Detect which cell encompasses the target text, then output its [X, Y] center coordinate. 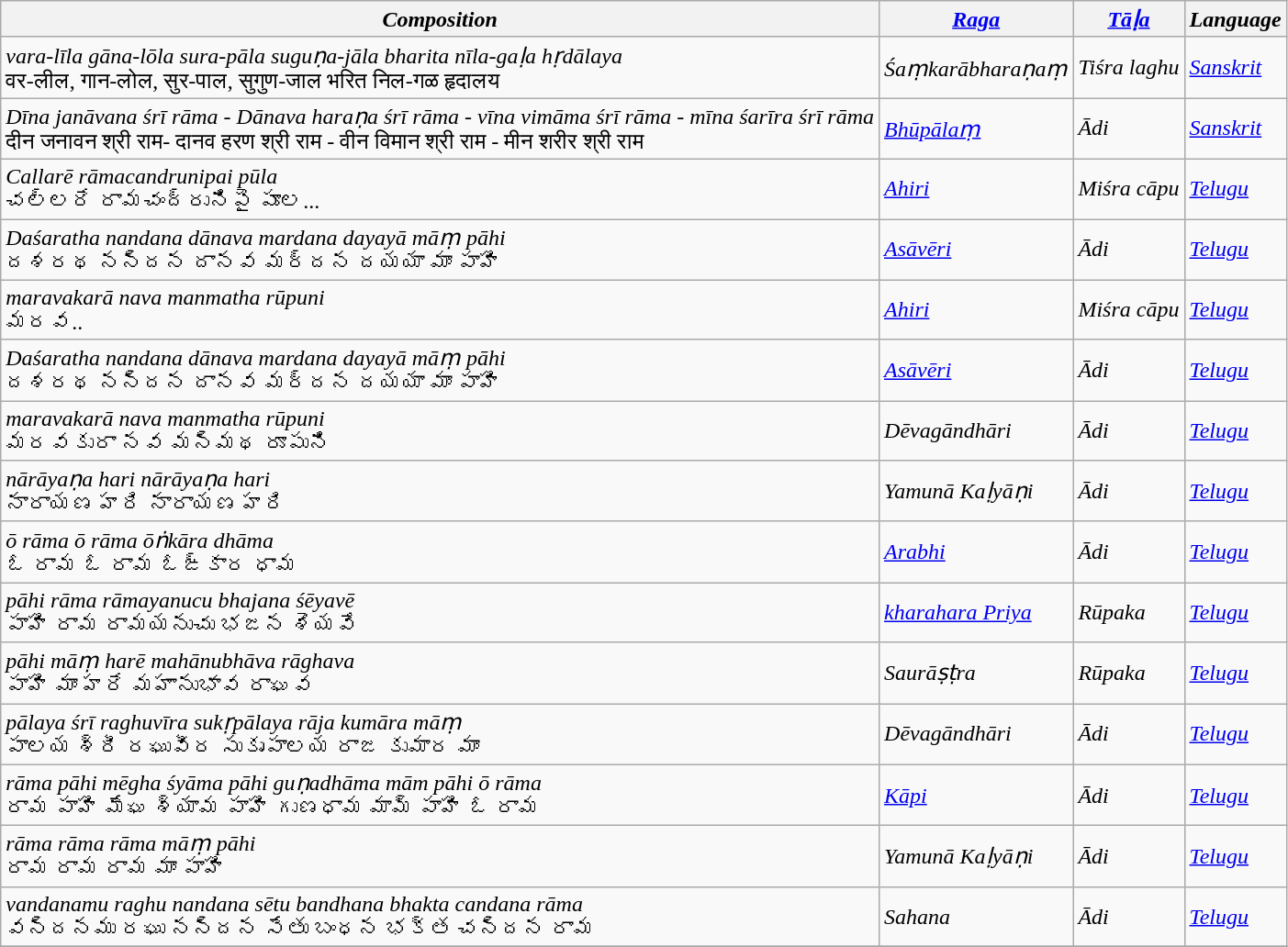
Callarē rāmacandrunipai pūlaచల్లరే రామచంద్రునిపై పూల... [441, 189]
maravakarā nava manmatha rūpuniమరవ.. [441, 310]
Language [1236, 19]
pālaya śrī raghuvīra sukṛpālaya rāja kumāra māṃపాలయ శ్రీ రఘువీర సుకృపాలయ రాజ కుమార మాం [441, 734]
Composition [441, 19]
kharahara Priya [977, 613]
vandanamu raghu nandana sētu bandhana bhakta candana rāmaవన్దనము రఘు నన్దన సేతు బంధన భక్త చన్దన రామ [441, 916]
pāhi māṃ harē mahānubhāva rāghavaపాహి మాం హరే మహానుభావ రాఘవ [441, 674]
Sahana [977, 916]
ō rāma ō rāma ōṅkāra dhāmaఓ రామ ఓ రామ ఓఙ్కార ధామ [441, 552]
Raga [977, 19]
maravakarā nava manmatha rūpuniమరవకురా నవ మన్మథ రూపుని [441, 431]
Saurāṣṭra [977, 674]
rāma rāma rāma māṃ pāhiరామ రామ రామ మాం పాహి [441, 857]
Kāpi [977, 795]
Śaṃkarābharaṇaṃ [977, 68]
Tiśra laghu [1129, 68]
pāhi rāma rāmayanucu bhajana śēyavēపాహి రామ రామయనుచు భజన శెయవే [441, 613]
Arabhi [977, 552]
rāma pāhi mēgha śyāma pāhi guṇadhāma mām pāhi ō rāmaరామ పాహి మేఘ శ్యామ పాహి గుణధామ మామ్ పాహి ఓ రామ [441, 795]
Tāḷa [1129, 19]
nārāyaṇa hari nārāyaṇa hariనారాయణ హరి నారాయణ హరి [441, 492]
vara-līla gāna-lōla sura-pāla suguṇa-jāla bharita nīla-gaḷa hṛdālayaवर-लील, गान-लोल, सुर-पाल, सुगुण-जाल भरित निल-गळ हृदालय [441, 68]
Bhūpālaṃ [977, 128]
